Return the (X, Y) coordinate for the center point of the cell that contains the specified text.  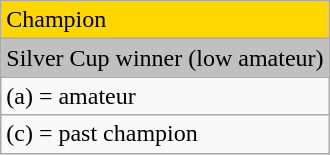
(c) = past champion (165, 134)
(a) = amateur (165, 96)
Silver Cup winner (low amateur) (165, 58)
Champion (165, 20)
